Pinpoint the cell where the given text exists, returning its (X, Y) midpoint coordinate. 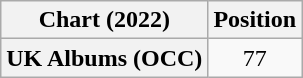
UK Albums (OCC) (104, 58)
Chart (2022) (104, 20)
77 (255, 58)
Position (255, 20)
